Provide the [X, Y] coordinate of the cell's center where the given text is located.  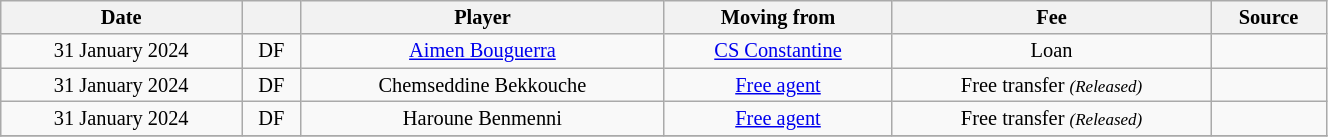
CS Constantine [778, 51]
Chemseddine Bekkouche [482, 85]
Fee [1051, 17]
Aimen Bouguerra [482, 51]
Source [1269, 17]
Loan [1051, 51]
Haroune Benmenni [482, 118]
Date [122, 17]
Player [482, 17]
Moving from [778, 17]
